From the cell containing the given text, extract its center point as (x, y) coordinate. 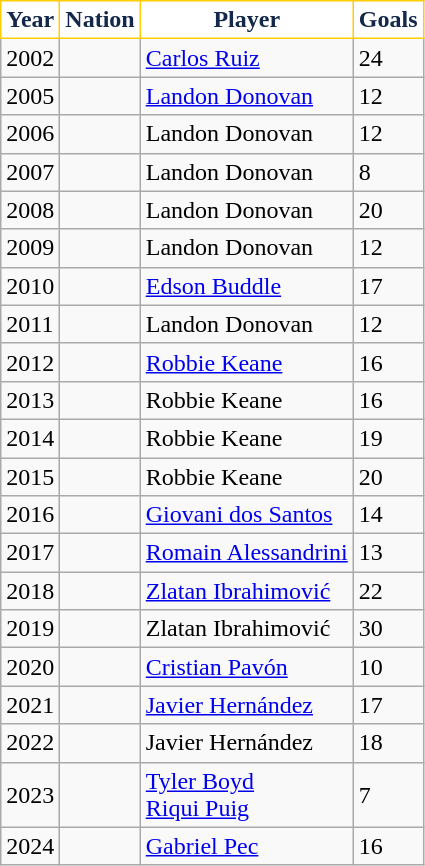
Goals (388, 20)
2021 (30, 705)
Year (30, 20)
Player (246, 20)
7 (388, 794)
2022 (30, 743)
Romain Alessandrini (246, 553)
2012 (30, 362)
Edson Buddle (246, 286)
2015 (30, 477)
Carlos Ruiz (246, 58)
24 (388, 58)
Gabriel Pec (246, 846)
Nation (100, 20)
8 (388, 172)
2013 (30, 400)
2019 (30, 629)
22 (388, 591)
13 (388, 553)
2005 (30, 96)
2023 (30, 794)
19 (388, 438)
2010 (30, 286)
2008 (30, 210)
30 (388, 629)
14 (388, 515)
2018 (30, 591)
Cristian Pavón (246, 667)
2011 (30, 324)
2014 (30, 438)
2016 (30, 515)
2020 (30, 667)
10 (388, 667)
2002 (30, 58)
2007 (30, 172)
2024 (30, 846)
2009 (30, 248)
2006 (30, 134)
Giovani dos Santos (246, 515)
Tyler BoydRiqui Puig (246, 794)
18 (388, 743)
2017 (30, 553)
